Find where the given text appears and provide that cell's center as (x, y) coordinate. 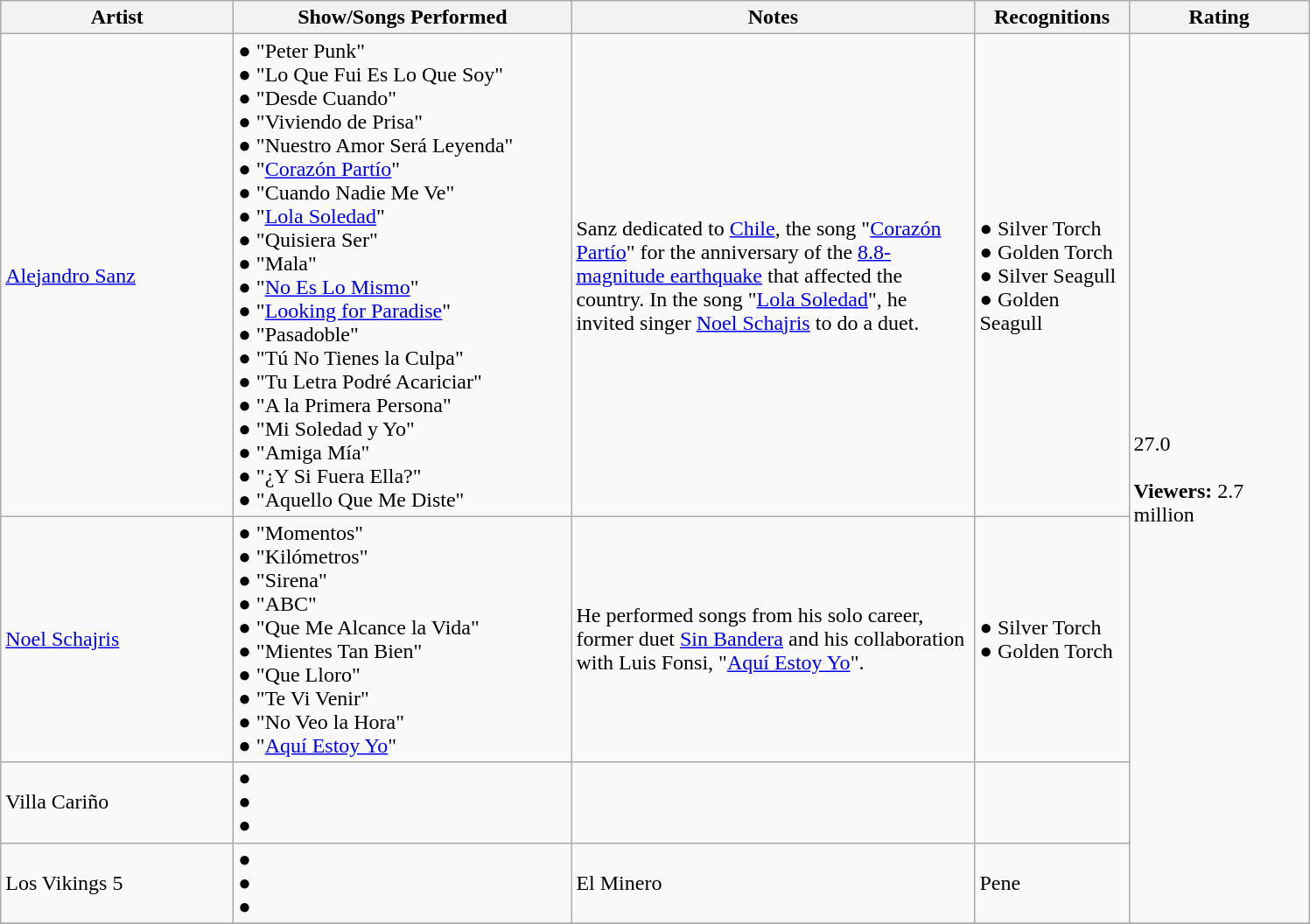
● Silver Torch ● Golden Torch (1052, 639)
Recognitions (1052, 17)
Los Vikings 5 (117, 883)
Show/Songs Performed (403, 17)
27.0 Viewers: 2.7 million (1219, 479)
Artist (117, 17)
Villa Cariño (117, 802)
Pene (1052, 883)
Alejandro Sanz (117, 275)
Notes (774, 17)
El Minero (774, 883)
● Silver Torch ● Golden Torch ● Silver Seagull ● Golden Seagull (1052, 275)
He performed songs from his solo career, former duet Sin Bandera and his collaboration with Luis Fonsi, "Aquí Estoy Yo". (774, 639)
Rating (1219, 17)
Noel Schajris (117, 639)
